Search for the cell housing the specified text and yield its (X, Y) center coordinate. 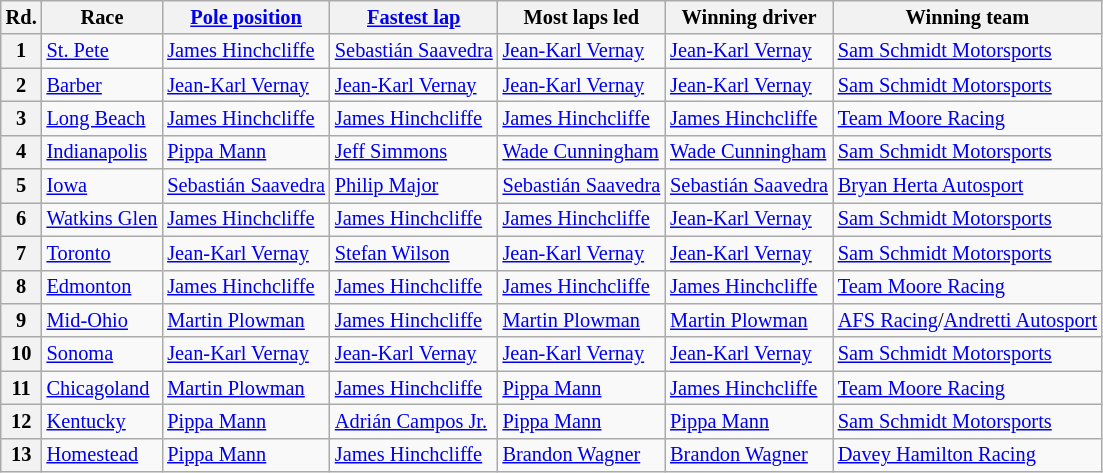
Most laps led (582, 17)
Jeff Simmons (414, 152)
Fastest lap (414, 17)
13 (22, 455)
Philip Major (414, 186)
Bryan Herta Autosport (968, 186)
Mid-Ohio (102, 320)
Barber (102, 85)
7 (22, 253)
Chicagoland (102, 388)
8 (22, 287)
4 (22, 152)
Long Beach (102, 118)
9 (22, 320)
1 (22, 51)
Edmonton (102, 287)
St. Pete (102, 51)
Toronto (102, 253)
2 (22, 85)
Davey Hamilton Racing (968, 455)
10 (22, 354)
6 (22, 219)
Sonoma (102, 354)
Kentucky (102, 421)
Rd. (22, 17)
Race (102, 17)
AFS Racing/Andretti Autosport (968, 320)
Watkins Glen (102, 219)
3 (22, 118)
5 (22, 186)
Winning driver (749, 17)
Homestead (102, 455)
Pole position (246, 17)
11 (22, 388)
Stefan Wilson (414, 253)
Winning team (968, 17)
12 (22, 421)
Adrián Campos Jr. (414, 421)
Indianapolis (102, 152)
Iowa (102, 186)
